Output the (x, y) coordinate of the center of the cell containing the given text.  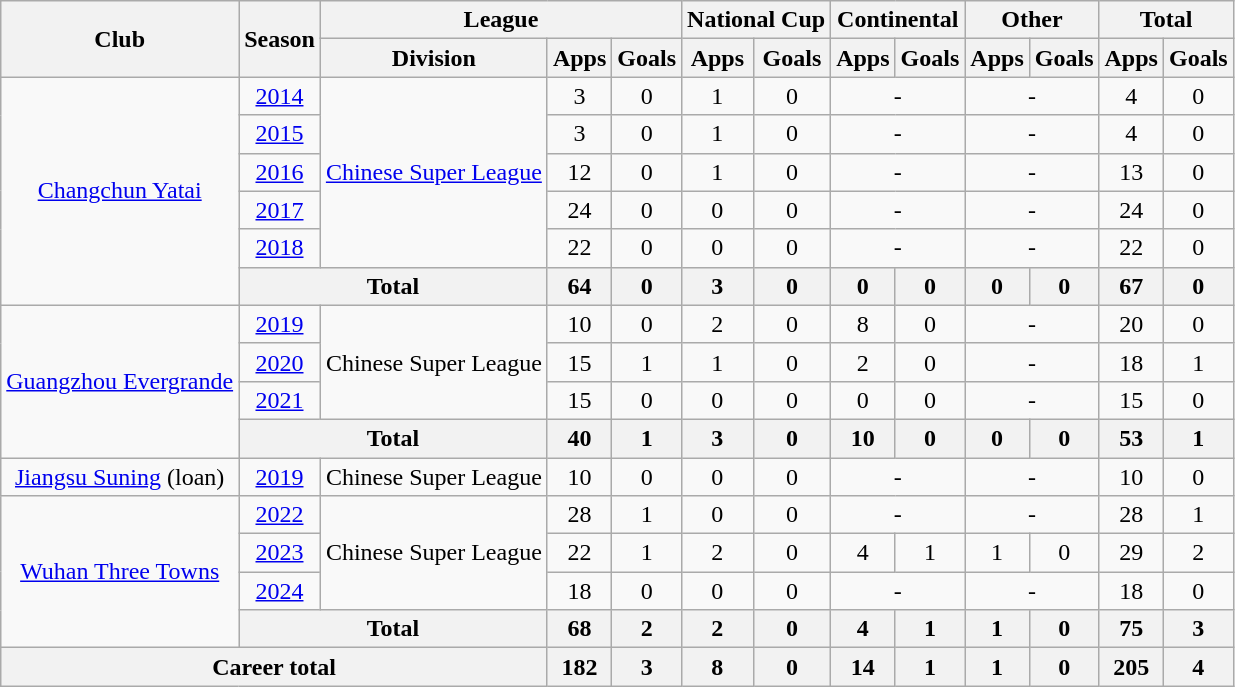
Career total (274, 667)
2018 (280, 248)
12 (579, 172)
67 (1131, 286)
League (500, 20)
2024 (280, 591)
Season (280, 39)
2022 (280, 515)
Continental (898, 20)
68 (579, 629)
2021 (280, 400)
14 (863, 667)
2020 (280, 362)
National Cup (756, 20)
182 (579, 667)
20 (1131, 324)
13 (1131, 172)
40 (579, 438)
Other (1032, 20)
2014 (280, 96)
75 (1131, 629)
2017 (280, 210)
2015 (280, 134)
Jiangsu Suning (loan) (120, 477)
Changchun Yatai (120, 191)
205 (1131, 667)
29 (1131, 553)
Guangzhou Evergrande (120, 381)
53 (1131, 438)
2023 (280, 553)
2016 (280, 172)
Division (434, 58)
Club (120, 39)
64 (579, 286)
Wuhan Three Towns (120, 572)
